From the cell containing the given text, extract its center point as (X, Y) coordinate. 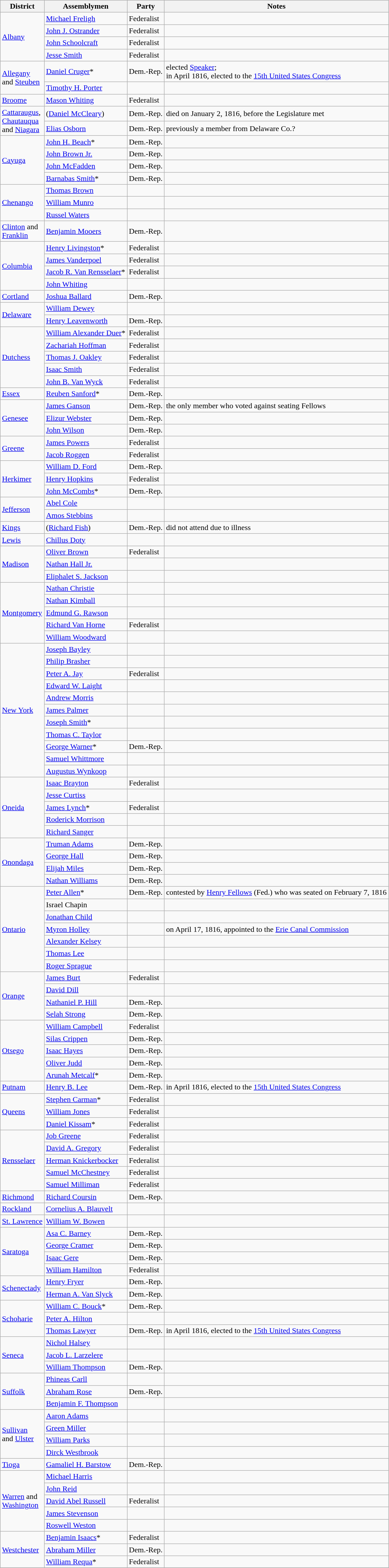
Gamaliel H. Barstow (86, 1464)
Orange (22, 996)
Henry Hopkins (86, 479)
Putnam (22, 1087)
Oliver Judd (86, 1063)
Chenango (22, 203)
Roger Sprague (86, 966)
Cornelius A. Blauvelt (86, 1209)
(Daniel McCleary) (86, 113)
Schenectady (22, 1288)
Columbia (22, 266)
Green Miller (86, 1428)
William D. Ford (86, 467)
Nathan Williams (86, 880)
Essex (22, 394)
Lewis (22, 540)
the only member who voted against seating Fellows (276, 406)
Isaac Hayes (86, 1051)
Thomas Lee (86, 953)
District (22, 6)
Timothy H. Porter (86, 88)
Sullivan and Ulster (22, 1434)
Henry B. Lee (86, 1087)
Barnabas Smith* (86, 178)
Henry Fryer (86, 1282)
Seneca (22, 1355)
Westchester (22, 1549)
David Dill (86, 990)
Mason Whiting (86, 100)
Abraham Miller (86, 1549)
Alexander Kelsey (86, 941)
Tioga (22, 1464)
New York (22, 710)
John J. Ostrander (86, 31)
Isaac Brayton (86, 783)
Madison (22, 564)
Andrew Morris (86, 698)
John Reid (86, 1489)
George Warner* (86, 746)
Jefferson (22, 509)
elected Speaker; in April 1816, elected to the 15th United States Congress (276, 72)
Thomas J. Oakley (86, 357)
Nathan Kimball (86, 601)
James Stevenson (86, 1513)
Allegany and Steuben (22, 77)
Abraham Rose (86, 1392)
Thomas C. Taylor (86, 734)
Rockland (22, 1209)
William Dewey (86, 308)
Oliver Brown (86, 552)
Edward W. Laight (86, 686)
Zachariah Hoffman (86, 345)
Warren and Washington (22, 1501)
Augustus Wynkoop (86, 771)
George Cramer (86, 1245)
Broome (22, 100)
Roderick Morrison (86, 820)
Otsego (22, 1051)
Peter Allen* (86, 893)
Assemblymen (86, 6)
Elizur Webster (86, 418)
William C. Bouck* (86, 1306)
Silas Crippen (86, 1039)
William Alexander Duer* (86, 333)
Jonathan Child (86, 917)
Greene (22, 449)
contested by Henry Fellows (Fed.) who was seated on February 7, 1816 (276, 893)
Richard Van Horne (86, 625)
James Lynch* (86, 807)
Thomas Brown (86, 191)
on April 17, 1816, appointed to the Erie Canal Commission (276, 929)
Richard Coursin (86, 1197)
Nichol Halsey (86, 1343)
Samuel Milliman (86, 1185)
John McCombs* (86, 491)
Dutchess (22, 357)
Edmund G. Rawson (86, 613)
Kings (22, 527)
Richard Sanger (86, 832)
Joshua Ballard (86, 296)
Daniel Cruger* (86, 72)
Albany (22, 37)
Suffolk (22, 1392)
Aaron Adams (86, 1416)
William Jones (86, 1112)
William Campbell (86, 1026)
David Abel Russell (86, 1501)
Henry Livingston* (86, 248)
John H. Beach* (86, 142)
Benjamin F. Thompson (86, 1404)
Samuel McChestney (86, 1173)
Selah Strong (86, 1014)
Nathaniel P. Hill (86, 1002)
Arunah Metcalf* (86, 1075)
Richmond (22, 1197)
William Parks (86, 1440)
Amos Stebbins (86, 515)
Cattaraugus, Chautauqua and Niagara (22, 121)
Michael Harris (86, 1477)
Clinton and Franklin (22, 231)
Jesse Smith (86, 55)
Michael Freligh (86, 19)
Russel Waters (86, 215)
Jesse Curtiss (86, 795)
Montgomery (22, 613)
Myron Holley (86, 929)
William Thompson (86, 1367)
Job Greene (86, 1136)
Saratoga (22, 1252)
died on January 2, 1816, before the Legislature met (276, 113)
Truman Adams (86, 844)
Phineas Carll (86, 1379)
Dirck Westbrook (86, 1452)
Isaac Smith (86, 369)
Jacob R. Van Rensselaer* (86, 272)
Rensselaer (22, 1160)
Elijah Miles (86, 868)
William Requa* (86, 1562)
Cortland (22, 296)
Jacob L. Larzelere (86, 1355)
Herman Knickerbocker (86, 1160)
Cayuga (22, 160)
Notes (276, 6)
John Brown Jr. (86, 154)
Thomas Lawyer (86, 1330)
Joseph Smith* (86, 722)
Henry Leavenworth (86, 321)
Eliphalet S. Jackson (86, 576)
James Ganson (86, 406)
John McFadden (86, 166)
Nathan Christie (86, 589)
John Wilson (86, 430)
Jacob Roggen (86, 455)
Roswell Weston (86, 1525)
Elias Osborn (86, 128)
Herman A. Van Slyck (86, 1294)
previously a member from Delaware Co.? (276, 128)
Ontario (22, 929)
Reuben Sanford* (86, 394)
Benjamin Isaacs* (86, 1537)
James Vanderpoel (86, 260)
Philip Brasher (86, 661)
David A. Gregory (86, 1148)
Abel Cole (86, 503)
Herkimer (22, 479)
William W. Bowen (86, 1221)
Asa C. Barney (86, 1233)
Party (146, 6)
Peter A. Jay (86, 674)
John Schoolcraft (86, 43)
Onondaga (22, 862)
Stephen Carman* (86, 1099)
Schoharie (22, 1318)
William Hamilton (86, 1270)
George Hall (86, 856)
Samuel Whittmore (86, 759)
did not attend due to illness (276, 527)
James Palmer (86, 710)
Israel Chapin (86, 905)
John Whiting (86, 284)
Chillus Doty (86, 540)
(Richard Fish) (86, 527)
Nathan Hall Jr. (86, 564)
Peter A. Hilton (86, 1318)
Delaware (22, 315)
John B. Van Wyck (86, 381)
James Burt (86, 978)
William Woodward (86, 637)
St. Lawrence (22, 1221)
Benjamin Mooers (86, 231)
Queens (22, 1112)
Oneida (22, 807)
Daniel Kissam* (86, 1124)
William Munro (86, 203)
Isaac Gere (86, 1258)
Joseph Bayley (86, 649)
Genesee (22, 418)
James Powers (86, 442)
